Identify which cell holds the provided text, then report its (x, y) central coordinate. 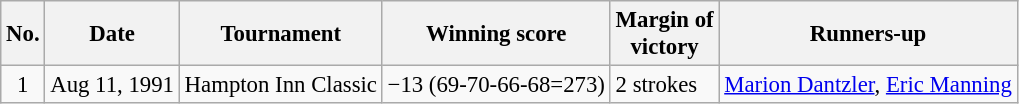
Winning score (496, 34)
2 strokes (664, 85)
Runners-up (868, 34)
Hampton Inn Classic (280, 85)
Margin ofvictory (664, 34)
Date (112, 34)
−13 (69-70-66-68=273) (496, 85)
Tournament (280, 34)
Aug 11, 1991 (112, 85)
1 (23, 85)
No. (23, 34)
Marion Dantzler, Eric Manning (868, 85)
